Find where the given text appears and provide that cell's center as (X, Y) coordinate. 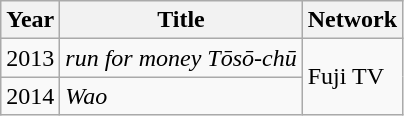
Network (352, 20)
Title (181, 20)
Year (30, 20)
Wao (181, 96)
2013 (30, 58)
run for money Tōsō-chū (181, 58)
Fuji TV (352, 77)
2014 (30, 96)
